Return the (X, Y) coordinate for the center point of the cell that contains the specified text.  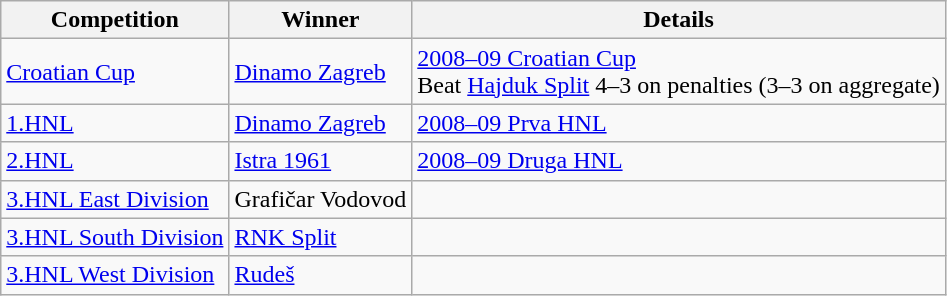
2008–09 Druga HNL (679, 161)
1.HNL (115, 123)
2.HNL (115, 161)
Istra 1961 (320, 161)
Rudeš (320, 275)
Details (679, 20)
Competition (115, 20)
2008–09 Prva HNL (679, 123)
3.HNL South Division (115, 237)
3.HNL West Division (115, 275)
2008–09 Croatian CupBeat Hajduk Split 4–3 on penalties (3–3 on aggregate) (679, 72)
3.HNL East Division (115, 199)
Winner (320, 20)
RNK Split (320, 237)
Croatian Cup (115, 72)
Grafičar Vodovod (320, 199)
